Return the [X, Y] coordinate for the center point of the cell that contains the specified text.  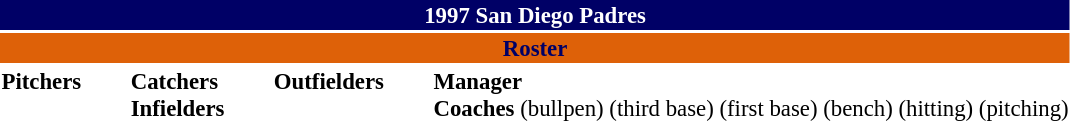
Roster [535, 48]
1997 San Diego Padres [535, 15]
